From the cell containing the given text, extract its center point as [X, Y] coordinate. 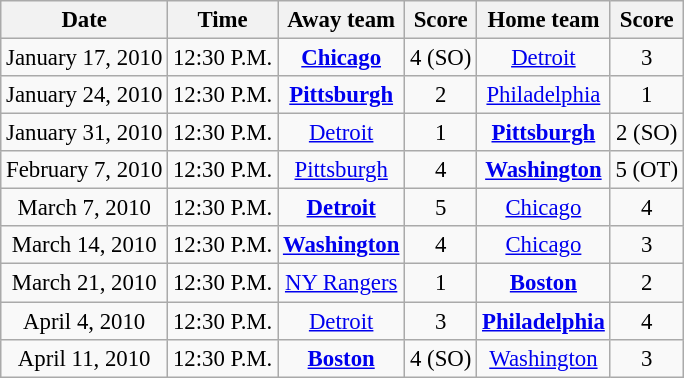
5 [441, 208]
March 7, 2010 [84, 208]
January 24, 2010 [84, 95]
March 21, 2010 [84, 283]
5 (OT) [646, 170]
Time [223, 20]
Date [84, 20]
Away team [342, 20]
April 4, 2010 [84, 321]
February 7, 2010 [84, 170]
April 11, 2010 [84, 358]
March 14, 2010 [84, 245]
January 31, 2010 [84, 133]
NY Rangers [342, 283]
Home team [544, 20]
January 17, 2010 [84, 58]
2 (SO) [646, 133]
